Capture the cell that displays the provided text and extract its [X, Y] central coordinate. 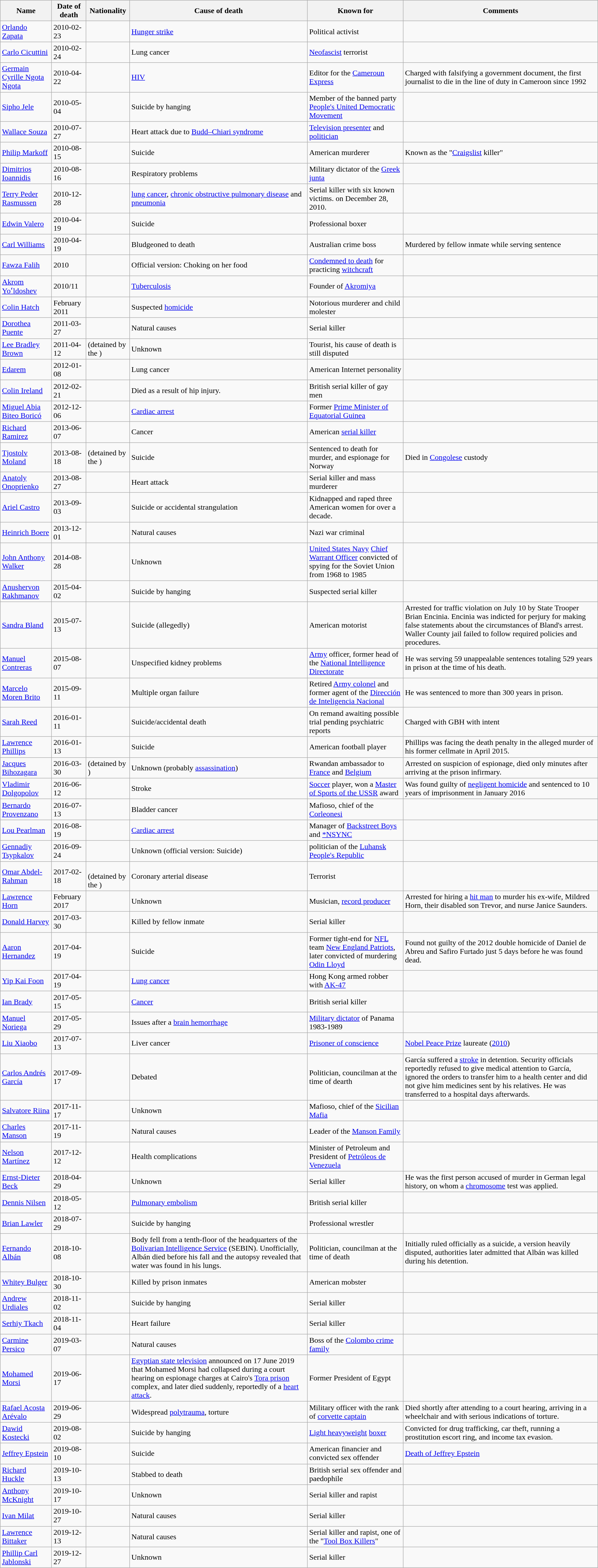
Anushervon Rakhmanov [26, 591]
Heart attack [218, 483]
Omar Abdel-Rahman [26, 876]
John Anthony Walker [26, 562]
2017-11-17 [69, 1111]
Anthony McKnight [26, 1495]
(detained by ) [108, 768]
Marcelo Moren Brito [26, 692]
Whitey Bulger [26, 1282]
Richard Ramirez [26, 432]
Leader of the Manson Family [355, 1131]
2017-09-17 [69, 1077]
Editor for the Cameroun Express [355, 77]
Liu Xiaobo [26, 1043]
Heart failure [218, 1324]
Liver cancer [218, 1043]
Hunger strike [218, 31]
Name [26, 11]
HIV [218, 77]
2019-08-02 [69, 1433]
Orlando Zapata [26, 31]
2018-07-29 [69, 1223]
2016-06-12 [69, 789]
Carmine Persico [26, 1345]
Bludgeoned to death [218, 244]
Health complications [218, 1156]
Carlo Cicuttini [26, 52]
Political activist [355, 31]
Date of death [69, 11]
Ian Brady [26, 1001]
American mobster [355, 1282]
Jacques Bihozagara [26, 768]
Manuel Contreras [26, 663]
2017-11-19 [69, 1131]
Minister of Petroleum and President of Petróleos de Venezuela [355, 1156]
Official version: Choking on her food [218, 265]
2016-01-11 [69, 722]
Neofascist terrorist [355, 52]
On remand awaiting possible trial pending psychiatric reports [355, 722]
2018-11-04 [69, 1324]
American motorist [355, 625]
Dawid Kostecki [26, 1433]
Member of the banned party People's United Democratic Movement [355, 107]
Nelson Martínez [26, 1156]
Terry Peder Rasmussen [26, 198]
2018-10-30 [69, 1282]
Fernando Albán [26, 1253]
Dimitrios Ioannidis [26, 173]
Unknown (official version: Suicide) [218, 851]
Died shortly after attending to a court hearing, arriving in a wheelchair and with serious indications of torture. [500, 1412]
Nationality [108, 11]
Former President of Egypt [355, 1378]
Serial killer and mass murderer [355, 483]
Tjostolv Moland [26, 457]
Lawrence Bittaker [26, 1536]
Anatoly Onoprienko [26, 483]
Soccer player, won a Master of Sports of the USSR award [355, 789]
politician of the Luhansk People's Republic [355, 851]
Rafael Acosta Arévalo [26, 1412]
Bernardo Provenzano [26, 809]
Rwandan ambassador to France and Belgium [355, 768]
Army officer, former head of the National Intelligence Directorate [355, 663]
Mafioso, chief of the Sicilian Mafia [355, 1111]
2010-05-04 [69, 107]
Arrested for hiring a hit man to murder his ex-wife, Mildred Horn, their disabled son Trevor, and nurse Janice Saunders. [500, 901]
Aaron Hernandez [26, 952]
American serial killer [355, 432]
Charles Manson [26, 1131]
Nobel Peace Prize laureate (2010) [500, 1043]
He was serving 59 unappealable sentences totaling 529 years in prison at the time of his death. [500, 663]
Sipho Jele [26, 107]
Brian Lawler [26, 1223]
Edarem [26, 369]
Murdered by fellow inmate while serving sentence [500, 244]
Vladimir Dolgopolov [26, 789]
Salvatore Riina [26, 1111]
2012-12-06 [69, 411]
2016-09-24 [69, 851]
2010-04-22 [69, 77]
Richard Huckle [26, 1474]
Killed by prison inmates [218, 1282]
Akrom Yoʻldoshev [26, 286]
2017-05-29 [69, 1023]
Convicted for drug trafficking, car theft, running a prostitution escort ring, and income tax evasion. [500, 1433]
Light heavyweight boxer [355, 1433]
Lee Bradley Brown [26, 349]
Founder of Akromiya [355, 286]
Jeffrey Epstein [26, 1453]
Suicide (allegedly) [218, 625]
2015-08-07 [69, 663]
February 2017 [69, 901]
American Internet personality [355, 369]
Unknown (probably assassination) [218, 768]
Manuel Noriega [26, 1023]
Mohamed Morsi [26, 1378]
Suspected homicide [218, 307]
2010-12-28 [69, 198]
2011-03-27 [69, 328]
2015-09-11 [69, 692]
2019-06-29 [69, 1412]
American murderer [355, 153]
Cause of death [218, 11]
Politician, councilman at the time of death [355, 1253]
2018-10-08 [69, 1253]
Musician, record producer [355, 901]
2019-10-13 [69, 1474]
Known for [355, 11]
2015-07-13 [69, 625]
2019-08-10 [69, 1453]
2019-10-27 [69, 1516]
Terrorist [355, 876]
Notorious murderer and child molester [355, 307]
2010/11 [69, 286]
2017-07-13 [69, 1043]
Professional boxer [355, 224]
Stabbed to death [218, 1474]
Australian crime boss [355, 244]
Television presenter and politician [355, 132]
He was sentenced to more than 300 years in prison. [500, 692]
Sentenced to death for murder, and espionage for Norway [355, 457]
Suspected serial killer [355, 591]
British serial sex offender and paedophile [355, 1474]
2010-02-23 [69, 31]
Former Prime Minister of Equatorial Guinea [355, 411]
2012-01-08 [69, 369]
Stroke [218, 789]
Suicide or accidental strangulation [218, 507]
Fawza Falih [26, 265]
American football player [355, 747]
British serial killer of gay men [355, 390]
Nazi war criminal [355, 532]
Sarah Reed [26, 722]
Gennadiy Tsypkalov [26, 851]
2013-12-01 [69, 532]
Phillips was facing the death penalty in the alleged murder of his former cellmate in April 2015. [500, 747]
Tuberculosis [218, 286]
Heart attack due to Budd–Chiari syndrome [218, 132]
Comments [500, 11]
United States Navy Chief Warrant Officer convicted of spying for the Soviet Union from 1968 to 1985 [355, 562]
Retired Army colonel and former agent of the Dirección de Inteligencia Nacional [355, 692]
Ivan Milat [26, 1516]
Coronary arterial disease [218, 876]
lung cancer, chronic obstructive pulmonary disease and pneumonia [218, 198]
Colin Hatch [26, 307]
Heinrich Boere [26, 532]
Ariel Castro [26, 507]
2010-02-24 [69, 52]
Germain Cyrille Ngota Ngota [26, 77]
Wallace Souza [26, 132]
2016-07-13 [69, 809]
Died as a result of hip injury. [218, 390]
2010-07-27 [69, 132]
2016-08-19 [69, 830]
Edwin Valero [26, 224]
Military dictator of Panama 1983-1989 [355, 1023]
Boss of the Colombo crime family [355, 1345]
Died in Congolese custody [500, 457]
2016-03-30 [69, 768]
Issues after a brain hemorrhage [218, 1023]
Carlos Andrés García [26, 1077]
2013-06-07 [69, 432]
Multiple organ failure [218, 692]
2019-10-17 [69, 1495]
Military dictator of the Greek junta [355, 173]
American financier and convicted sex offender [355, 1453]
Serial killer and rapist [355, 1495]
2019-03-07 [69, 1345]
Killed by fellow inmate [218, 922]
Yip Kai Foon [26, 981]
Charged with falsifying a government document, the first journalist to die in the line of duty in Cameroon since 1992 [500, 77]
2017-03-30 [69, 922]
2010 [69, 265]
Known as the "Craigslist killer" [500, 153]
2012-02-21 [69, 390]
Serhiy Tkach [26, 1324]
Bladder cancer [218, 809]
Widespread polytrauma, torture [218, 1412]
2013-08-18 [69, 457]
Manager of Backstreet Boys and *NSYNC [355, 830]
Philip Markoff [26, 153]
2010-08-16 [69, 173]
2019-12-27 [69, 1557]
Phillip Carl Jablonski [26, 1557]
Suicide/accidental death [218, 722]
Colin Ireland [26, 390]
2019-06-17 [69, 1378]
Initially ruled officially as a suicide, a version heavily disputed, authorities later admitted that Albán was killed during his detention. [500, 1253]
Respiratory problems [218, 173]
Arrested on suspicion of espionage, died only minutes after arriving at the prison infirmary. [500, 768]
Politician, councilman at the time of dearth [355, 1077]
Tourist, his cause of death is still disputed [355, 349]
Debated [218, 1077]
2016-01-13 [69, 747]
Lou Pearlman [26, 830]
February 2011 [69, 307]
Military officer with the rank of corvette captain [355, 1412]
Lawrence Horn [26, 901]
Kidnapped and raped three American women for over a decade. [355, 507]
2015-04-02 [69, 591]
2018-05-12 [69, 1202]
2014-08-28 [69, 562]
Mafioso, chief of the Corleonesi [355, 809]
Pulmonary embolism [218, 1202]
Was found guilty of negligent homicide and sentenced to 10 years of imprisonment in January 2016 [500, 789]
Death of Jeffrey Epstein [500, 1453]
Condemned to death for practicing witchcraft [355, 265]
Found not guilty of the 2012 double homicide of Daniel de Abreu and Safiro Furtado just 5 days before he was found dead. [500, 952]
Charged with GBH with intent [500, 722]
Andrew Urdiales [26, 1303]
Former tight-end for NFL team New England Patriots, later convicted of murdering Odin Lloyd [355, 952]
He was the first person accused of murder in German legal history, on whom a chromosome test was applied. [500, 1182]
Professional wrestler [355, 1223]
2010-08-15 [69, 153]
Prisoner of conscience [355, 1043]
Serial killer and rapist, one of the "Tool Box Killers" [355, 1536]
2018-04-29 [69, 1182]
2013-09-03 [69, 507]
Unspecified kidney problems [218, 663]
Dennis Nilsen [26, 1202]
Dorothea Puente [26, 328]
2019-12-13 [69, 1536]
Sandra Bland [26, 625]
Donald Harvey [26, 922]
Lawrence Phillips [26, 747]
2017-02-18 [69, 876]
2011-04-12 [69, 349]
Miguel Abia Biteo Boricó [26, 411]
Carl Williams [26, 244]
Serial killer with six known victims. on December 28, 2010. [355, 198]
Ernst-Dieter Beck [26, 1182]
Hong Kong armed robber with AK-47 [355, 981]
2013-08-27 [69, 483]
2018-11-02 [69, 1303]
2017-05-15 [69, 1001]
2017-12-12 [69, 1156]
